Output the [X, Y] coordinate of the center of the cell containing the given text.  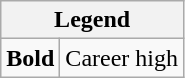
Career high [122, 58]
Legend [92, 20]
Bold [30, 58]
